Return [X, Y] of the center of cell containing provided text 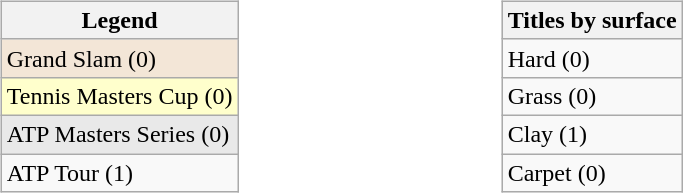
Clay (1) [592, 134]
Carpet (0) [592, 173]
ATP Tour (1) [120, 173]
Tennis Masters Cup (0) [120, 96]
Titles by surface [592, 20]
Legend [120, 20]
Grand Slam (0) [120, 58]
ATP Masters Series (0) [120, 134]
Grass (0) [592, 96]
Hard (0) [592, 58]
